Provide the (X, Y) coordinate of the cell's center where the given text is located.  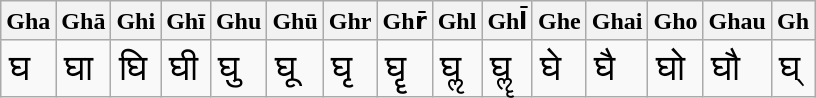
Ghr̄ (404, 21)
Ghū (295, 21)
Ghai (617, 21)
Ghī (186, 21)
घॢ (457, 68)
Ghl (457, 21)
घॄ (404, 68)
घा (84, 68)
घौ (737, 68)
Gho (676, 21)
Ghau (737, 21)
Ghu (238, 21)
घै (617, 68)
घि (136, 68)
घी (186, 68)
Ghā (84, 21)
Gh (792, 21)
घू (295, 68)
घु (238, 68)
Ghr (350, 21)
घृ (350, 68)
घ् (792, 68)
घ (28, 68)
Ghl̄ (508, 21)
घे (559, 68)
Gha (28, 21)
Ghe (559, 21)
घॣ (508, 68)
घो (676, 68)
Ghi (136, 21)
